Find where the given text appears and provide that cell's center as (x, y) coordinate. 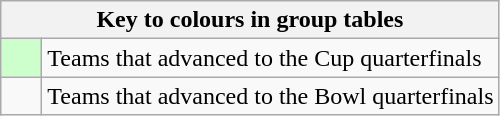
Teams that advanced to the Cup quarterfinals (270, 58)
Teams that advanced to the Bowl quarterfinals (270, 96)
Key to colours in group tables (250, 20)
